Search for the cell housing the specified text and yield its [X, Y] center coordinate. 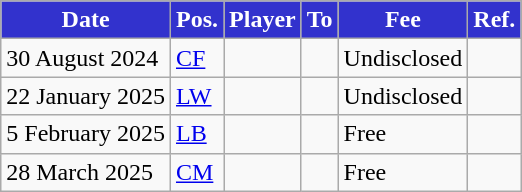
LB [196, 134]
Pos. [196, 20]
CM [196, 172]
CF [196, 58]
28 March 2025 [86, 172]
Fee [403, 20]
30 August 2024 [86, 58]
Ref. [494, 20]
5 February 2025 [86, 134]
22 January 2025 [86, 96]
Date [86, 20]
To [320, 20]
Player [263, 20]
LW [196, 96]
